Search for the cell housing the specified text and yield its [x, y] center coordinate. 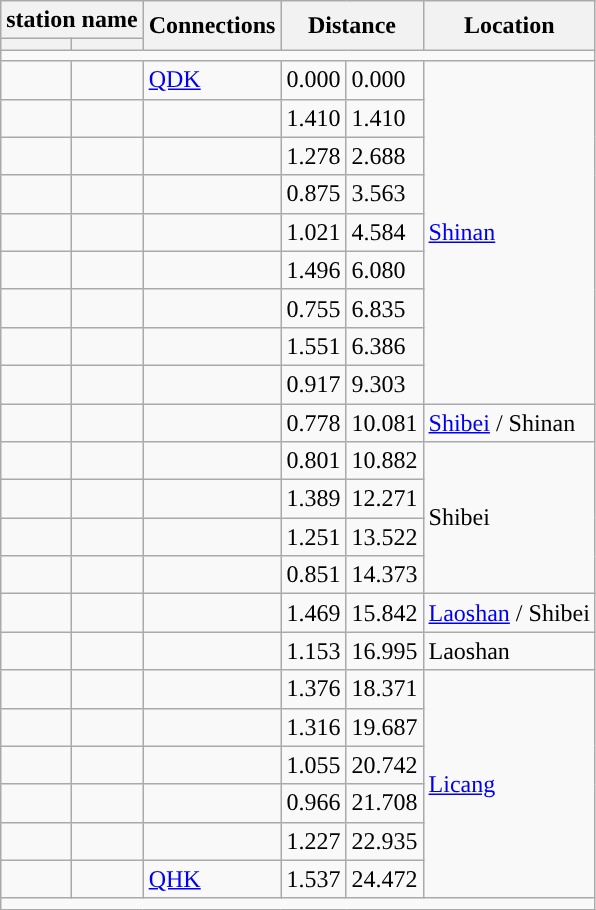
Connections [212, 26]
6.835 [384, 308]
station name [72, 20]
QHK [212, 879]
0.851 [314, 575]
0.755 [314, 308]
21.708 [384, 803]
Shinan [509, 232]
0.801 [314, 461]
16.995 [384, 651]
Shibei [509, 518]
15.842 [384, 613]
22.935 [384, 841]
1.278 [314, 156]
9.303 [384, 384]
1.496 [314, 270]
4.584 [384, 232]
1.227 [314, 841]
Location [509, 26]
18.371 [384, 689]
1.537 [314, 879]
0.778 [314, 423]
19.687 [384, 727]
Distance [352, 26]
12.271 [384, 499]
1.316 [314, 727]
Licang [509, 784]
10.882 [384, 461]
0.917 [314, 384]
Laoshan / Shibei [509, 613]
13.522 [384, 537]
1.021 [314, 232]
20.742 [384, 765]
1.153 [314, 651]
0.875 [314, 194]
1.469 [314, 613]
10.081 [384, 423]
24.472 [384, 879]
1.251 [314, 537]
1.055 [314, 765]
1.551 [314, 346]
1.389 [314, 499]
6.386 [384, 346]
2.688 [384, 156]
14.373 [384, 575]
6.080 [384, 270]
1.376 [314, 689]
3.563 [384, 194]
Shibei / Shinan [509, 423]
Laoshan [509, 651]
QDK [212, 80]
0.966 [314, 803]
